From the cell containing the given text, extract its center point as (X, Y) coordinate. 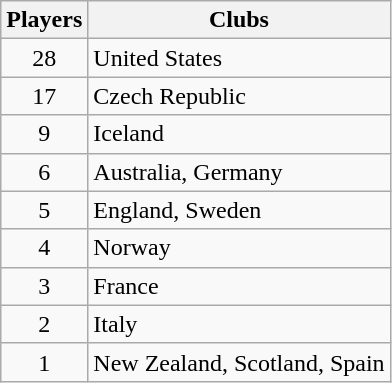
Iceland (239, 134)
France (239, 286)
2 (44, 324)
6 (44, 172)
Clubs (239, 20)
United States (239, 58)
Players (44, 20)
5 (44, 210)
28 (44, 58)
3 (44, 286)
Italy (239, 324)
England, Sweden (239, 210)
17 (44, 96)
Australia, Germany (239, 172)
New Zealand, Scotland, Spain (239, 362)
Norway (239, 248)
Czech Republic (239, 96)
9 (44, 134)
4 (44, 248)
1 (44, 362)
